Identify which cell holds the provided text, then report its [X, Y] central coordinate. 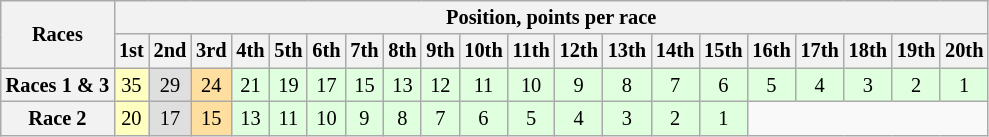
29 [170, 85]
Position, points per race [551, 17]
9th [440, 51]
11th [532, 51]
12 [440, 85]
12th [579, 51]
14th [675, 51]
19 [288, 85]
17th [820, 51]
2nd [170, 51]
21 [250, 85]
Races 1 & 3 [58, 85]
24 [211, 85]
1st [132, 51]
Race 2 [58, 118]
3rd [211, 51]
6th [326, 51]
20th [964, 51]
20 [132, 118]
35 [132, 85]
4th [250, 51]
Races [58, 34]
19th [916, 51]
5th [288, 51]
15th [723, 51]
10th [483, 51]
8th [402, 51]
7th [364, 51]
16th [771, 51]
18th [868, 51]
13th [627, 51]
